Capture the cell that displays the provided text and extract its [x, y] central coordinate. 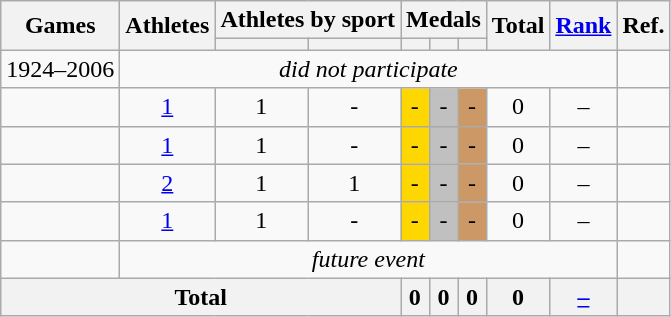
Athletes [168, 26]
2 [168, 183]
future event [368, 259]
did not participate [368, 69]
Athletes by sport [308, 20]
Medals [444, 20]
Rank [584, 26]
Games [60, 26]
1924–2006 [60, 69]
Ref. [644, 26]
